Extract the [x, y] coordinate from the center of the cell holding the provided text.  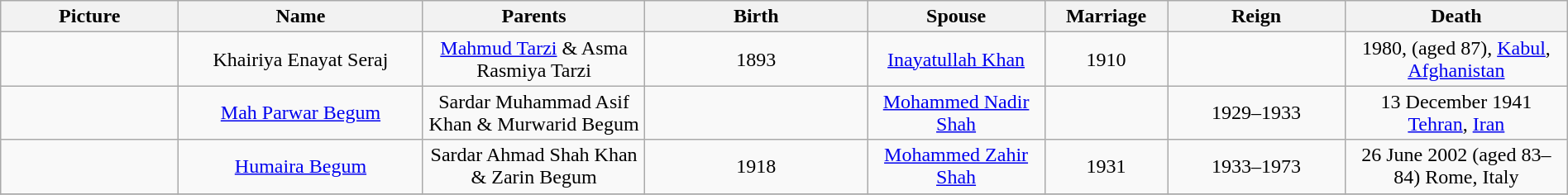
Death [1456, 17]
Marriage [1107, 17]
1918 [756, 167]
Spouse [956, 17]
Inayatullah Khan [956, 59]
1933–1973 [1257, 167]
Mohammed Zahir Shah [956, 167]
26 June 2002 (aged 83–84) Rome, Italy [1456, 167]
Khairiya Enayat Seraj [301, 59]
1910 [1107, 59]
Name [301, 17]
Humaira Begum [301, 167]
Parents [534, 17]
Mahmud Tarzi & Asma Rasmiya Tarzi [534, 59]
1931 [1107, 167]
1980, (aged 87), Kabul, Afghanistan [1456, 59]
13 December 1941 Tehran, Iran [1456, 112]
1929–1933 [1257, 112]
1893 [756, 59]
Sardar Ahmad Shah Khan & Zarin Begum [534, 167]
Mohammed Nadir Shah [956, 112]
Picture [89, 17]
Reign [1257, 17]
Mah Parwar Begum [301, 112]
Birth [756, 17]
Sardar Muhammad Asif Khan & Murwarid Begum [534, 112]
